Determine the [X, Y] coordinate at the center of the cell enclosing the given text.  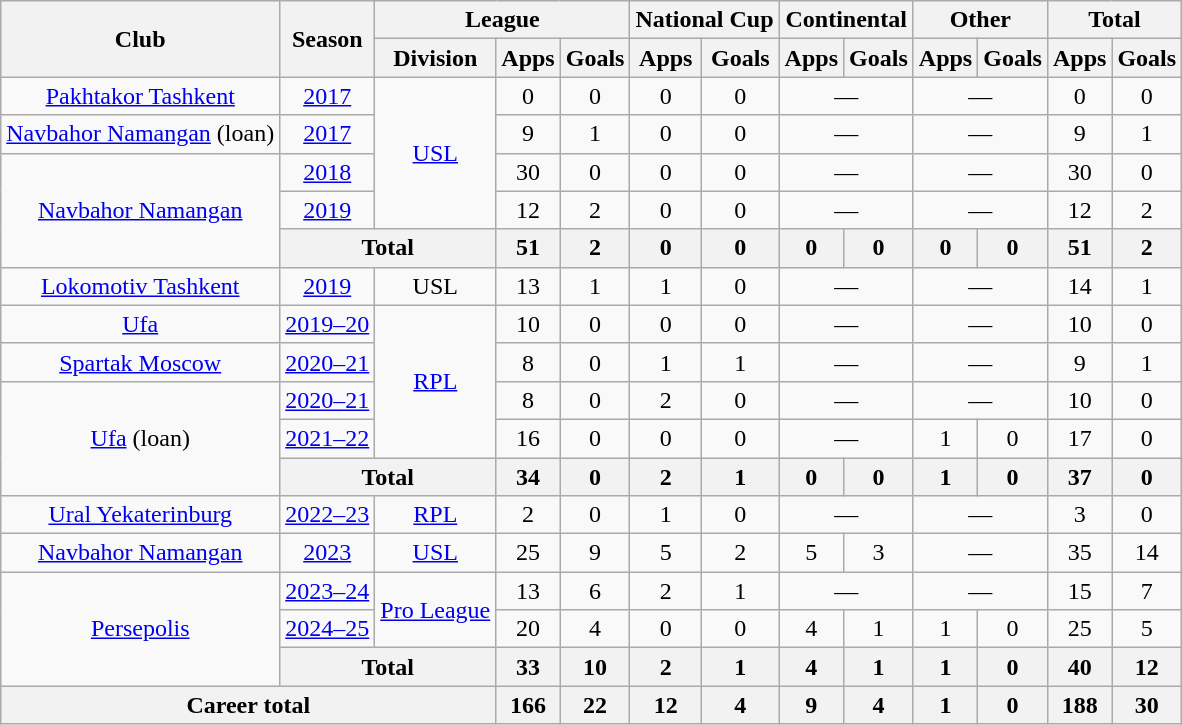
7 [1147, 591]
166 [528, 705]
Spartak Moscow [140, 362]
34 [528, 477]
Division [436, 58]
Persepolis [140, 629]
16 [528, 438]
22 [595, 705]
2023 [328, 553]
Ufa (loan) [140, 438]
Continental [846, 20]
6 [595, 591]
37 [1079, 477]
Pro League [436, 610]
2021–22 [328, 438]
2024–25 [328, 629]
Ufa [140, 324]
35 [1079, 553]
2022–23 [328, 515]
40 [1079, 667]
17 [1079, 438]
33 [528, 667]
15 [1079, 591]
Season [328, 39]
20 [528, 629]
Career total [248, 705]
Lokomotiv Tashkent [140, 286]
Other [980, 20]
League [502, 20]
Club [140, 39]
Ural Yekaterinburg [140, 515]
188 [1079, 705]
2019–20 [328, 324]
2023–24 [328, 591]
Navbahor Namangan (loan) [140, 134]
National Cup [704, 20]
Pakhtakor Tashkent [140, 96]
2018 [328, 172]
